Locate the cell with the specified text and output its [x, y] center coordinate. 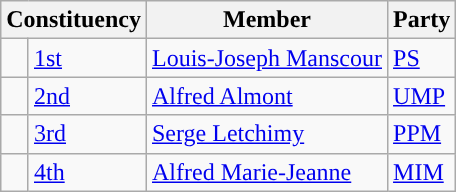
Party [422, 20]
MIM [422, 172]
Louis-Joseph Manscour [266, 58]
3rd [87, 134]
Serge Letchimy [266, 134]
4th [87, 172]
Member [266, 20]
2nd [87, 96]
Alfred Almont [266, 96]
PPM [422, 134]
1st [87, 58]
UMP [422, 96]
Alfred Marie-Jeanne [266, 172]
PS [422, 58]
Constituency [74, 20]
